Determine the [x, y] coordinate at the center of the cell enclosing the given text.  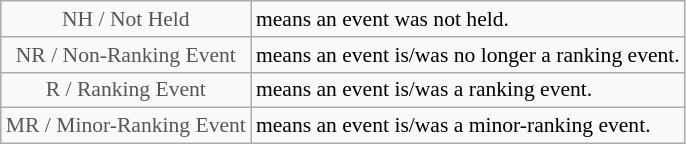
MR / Minor-Ranking Event [126, 126]
R / Ranking Event [126, 90]
means an event is/was a ranking event. [468, 90]
NH / Not Held [126, 19]
means an event was not held. [468, 19]
NR / Non-Ranking Event [126, 55]
means an event is/was a minor-ranking event. [468, 126]
means an event is/was no longer a ranking event. [468, 55]
